Provide the [X, Y] coordinate of the cell's center where the given text is located.  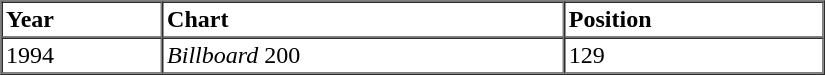
129 [694, 56]
Billboard 200 [364, 56]
1994 [82, 56]
Chart [364, 20]
Position [694, 20]
Year [82, 20]
